Identify which cell holds the provided text, then report its (X, Y) central coordinate. 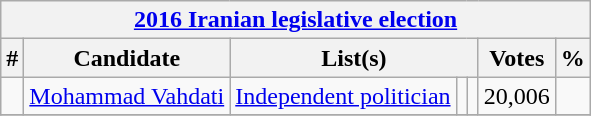
% (572, 58)
2016 Iranian legislative election (296, 20)
List(s) (354, 58)
Independent politician (343, 96)
20,006 (516, 96)
# (12, 58)
Candidate (127, 58)
Mohammad Vahdati (127, 96)
Votes (516, 58)
